Pinpoint the cell where the given text exists, returning its (x, y) midpoint coordinate. 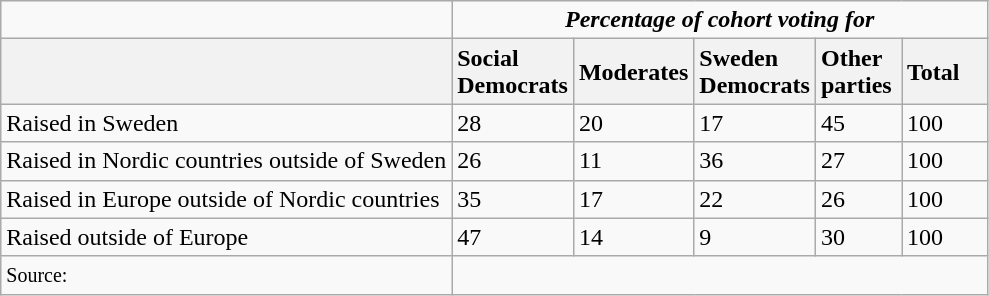
22 (755, 199)
Moderates (633, 72)
47 (513, 237)
Raised in Sweden (226, 123)
Sweden Democrats (755, 72)
Raised in Nordic countries outside of Sweden (226, 161)
35 (513, 199)
20 (633, 123)
Total (945, 72)
36 (755, 161)
Source: (226, 275)
Other parties (858, 72)
Raised in Europe outside of Nordic countries (226, 199)
28 (513, 123)
30 (858, 237)
11 (633, 161)
Social Democrats (513, 72)
27 (858, 161)
Raised outside of Europe (226, 237)
Percentage of cohort voting for (720, 20)
45 (858, 123)
14 (633, 237)
9 (755, 237)
